For the text-containing cell, return its midpoint in [x, y] coordinate format. 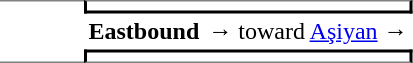
→ toward Aşiyan → [308, 32]
Eastbound [144, 32]
